Locate the cell with the specified text and output its (X, Y) center coordinate. 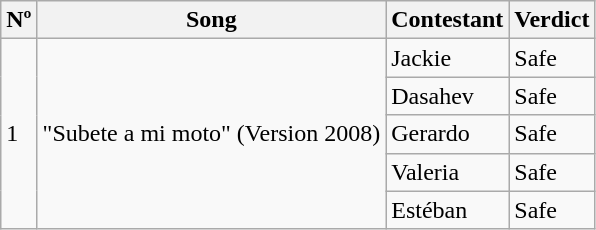
"Subete a mi moto" (Version 2008) (212, 134)
Contestant (448, 20)
Estéban (448, 210)
Song (212, 20)
Jackie (448, 58)
1 (19, 134)
Valeria (448, 172)
Gerardo (448, 134)
Dasahev (448, 96)
Nº (19, 20)
Verdict (552, 20)
